Output the (x, y) coordinate of the center of the cell containing the given text.  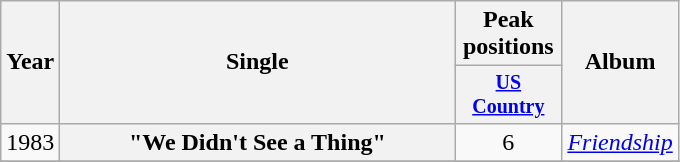
Single (258, 62)
1983 (30, 142)
Friendship (620, 142)
Year (30, 62)
US Country (508, 94)
Peak positions (508, 34)
Album (620, 62)
"We Didn't See a Thing" (258, 142)
6 (508, 142)
